Search for the cell housing the specified text and yield its (X, Y) center coordinate. 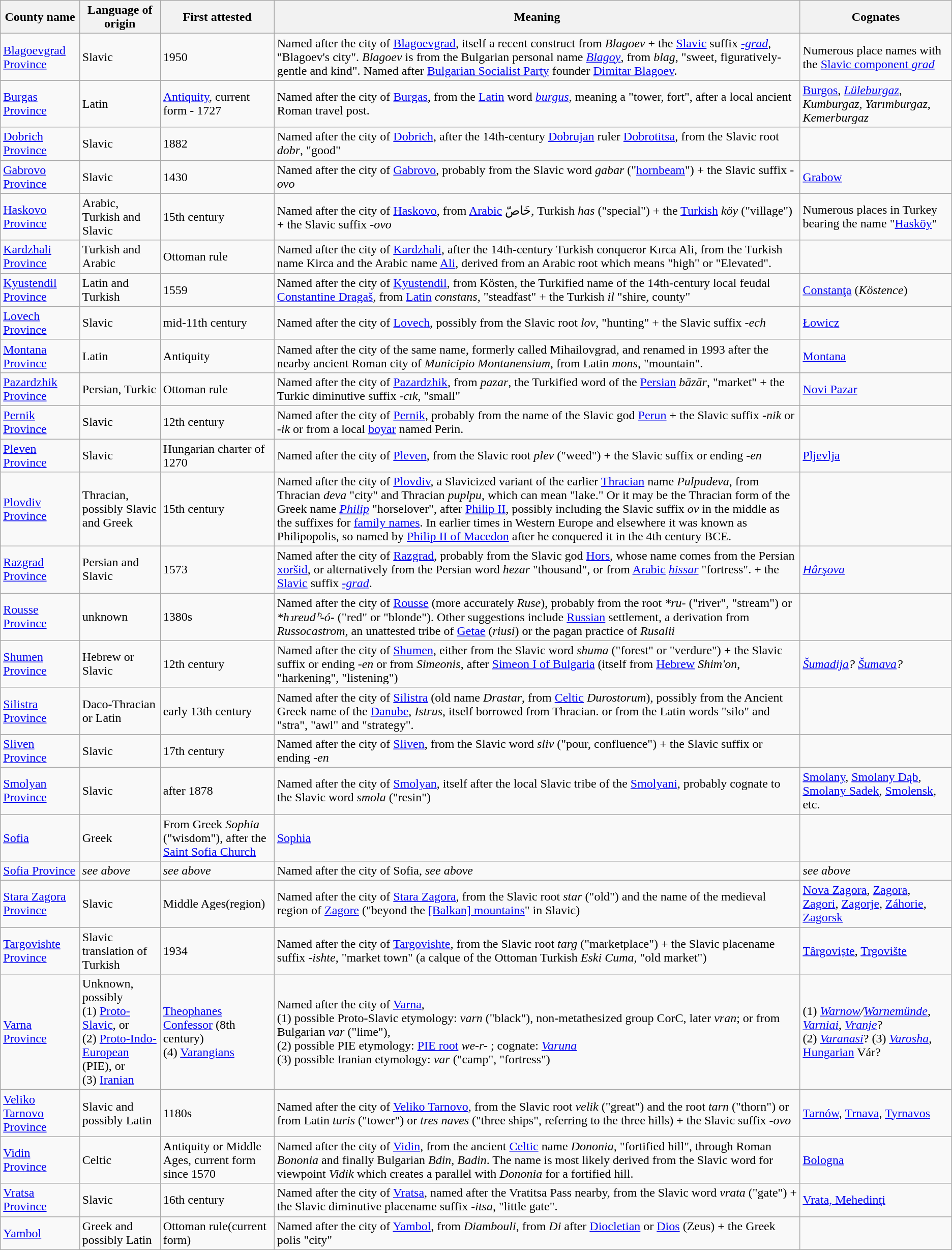
Hebrew or Slavic (120, 664)
Bologna (876, 1160)
1934 (217, 951)
Named after the city of Pleven, from the Slavic root plev ("weed") + the Slavic suffix or ending -en (537, 455)
First attested (217, 17)
Nova Zagora, Zagora, Zagori, Zagorje, Záhorie, Zagorsk (876, 904)
Sophia (537, 837)
Vidin Province (40, 1160)
Łowicz (876, 323)
Greek and possibly Latin (120, 1233)
Šumadija? Šumava? (876, 664)
Varna Province (40, 1032)
Sliven Province (40, 751)
Named after the city of Lovech, possibly from the Slavic root lov, "hunting" + the Slavic suffix -ech (537, 323)
Silistra Province (40, 711)
Thracian, possibly Slavic and Greek (120, 509)
Antiquity, current form - 1727 (217, 104)
Middle Ages(region) (217, 904)
after 1878 (217, 791)
Numerous place names with the Slavic component grad (876, 57)
Hungarian charter of 1270 (217, 455)
1573 (217, 570)
Sofia (40, 837)
Dobrich Province (40, 143)
Kardzhali Province (40, 256)
Antiquity or Middle Ages, current form since 1570 (217, 1160)
Gabrovo Province (40, 177)
1882 (217, 143)
Named after the city of Yambol, from Diambouli, from Di after Diocletian or Dios (Zeus) + the Greek polis "city" (537, 1233)
Pleven Province (40, 455)
Razgrad Province (40, 570)
16th century (217, 1200)
Numerous places in Turkey bearing the name "Hasköy" (876, 217)
Lovech Province (40, 323)
Named after the city of Pazardzhik, from pazar, the Turkified word of the Persian bāzār, "market" + the Turkic diminutive suffix -cık, "small" (537, 389)
1950 (217, 57)
early 13th century (217, 711)
Persian and Slavic (120, 570)
Cognates (876, 17)
Pljevlja (876, 455)
Sofia Province (40, 871)
Blagoevgrad Province (40, 57)
Smolany, Smolany Dąb, Smolany Sadek, Smolensk, etc. (876, 791)
Theophanes Confessor (8th century)(4) Varangians (217, 1032)
1559 (217, 290)
Named after the city of Sofia, see above (537, 871)
unknown (120, 617)
Pernik Province (40, 422)
Rousse Province (40, 617)
Arabic, Turkish and Slavic (120, 217)
Greek (120, 837)
Plovdiv Province (40, 509)
1180s (217, 1113)
Vratsa Province (40, 1200)
17th century (217, 751)
Slavic translation of Turkish (120, 951)
Named after the city of Burgas, from the Latin word burgus, meaning a "tower, fort", after a local ancient Roman travel post. (537, 104)
Language of origin (120, 17)
Daco-Thracian or Latin (120, 711)
Burgas Province (40, 104)
Celtic (120, 1160)
Montana (876, 356)
Pazardzhik Province (40, 389)
1380s (217, 617)
From Greek Sophia ("wisdom"), after the Saint Sofia Church (217, 837)
Named after the city of Smolyan, itself after the local Slavic tribe of the Smolyani, probably cognate to the Slavic word smola ("resin") (537, 791)
Tarnów, Trnava, Tyrnavos (876, 1113)
Hârşova (876, 570)
Named after the city of Sliven, from the Slavic word sliv ("pour, confluence") + the Slavic suffix or ending -en (537, 751)
Grabow (876, 177)
Named after the city of Dobrich, after the 14th-century Dobrujan ruler Dobrotitsa, from the Slavic root dobr, "good" (537, 143)
Haskovo Province (40, 217)
Turkish and Arabic (120, 256)
Ottoman rule(current form) (217, 1233)
Unknown, possibly(1) Proto-Slavic, or(2) Proto-Indo-European (PIE), or(3) Iranian (120, 1032)
Named after the city of Gabrovo, probably from the Slavic word gabar ("hornbeam") + the Slavic suffix -ovo (537, 177)
Named after the city of Pernik, probably from the name of the Slavic god Perun + the Slavic suffix -nik or -ik or from a local boyar named Perin. (537, 422)
mid-11th century (217, 323)
Persian, Turkic (120, 389)
Târgoviște, Trgovište (876, 951)
Shumen Province (40, 664)
1430 (217, 177)
Yambol (40, 1233)
Veliko Tarnovo Province (40, 1113)
Meaning (537, 17)
Burgos, Lüleburgaz, Kumburgaz, Yarımburgaz, Kemerburgaz (876, 104)
Constanţa (Köstence) (876, 290)
Montana Province (40, 356)
Named after the city of Haskovo, from Arabic خَاصّ, Turkish has ("special") + the Turkish köy ("village") + the Slavic suffix -ovo (537, 217)
County name (40, 17)
Novi Pazar (876, 389)
Smolyan Province (40, 791)
Stara Zagora Province (40, 904)
Latin and Turkish (120, 290)
Antiquity (217, 356)
Slavic and possibly Latin (120, 1113)
Targovishte Province (40, 951)
(1) Warnow/Warnemünde, Varniai, Vranje?(2) Varanasi? (3) Varosha, Hungarian Vár? (876, 1032)
Vrata, Mehedinţi (876, 1200)
Kyustendil Province (40, 290)
